Return the [X, Y] coordinate for the center point of the cell that contains the specified text.  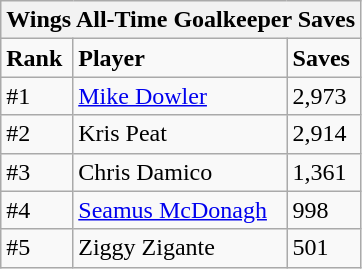
#5 [37, 248]
#4 [37, 210]
Saves [324, 58]
2,973 [324, 96]
Wings All-Time Goalkeeper Saves [181, 20]
998 [324, 210]
Ziggy Zigante [180, 248]
Player [180, 58]
2,914 [324, 134]
#2 [37, 134]
Kris Peat [180, 134]
1,361 [324, 172]
501 [324, 248]
#1 [37, 96]
Rank [37, 58]
#3 [37, 172]
Chris Damico [180, 172]
Seamus McDonagh [180, 210]
Mike Dowler [180, 96]
